Extract the [X, Y] coordinate from the center of the cell holding the provided text.  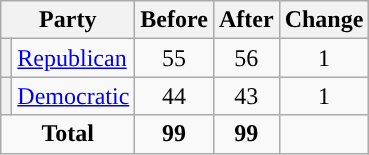
55 [174, 58]
After [246, 20]
Total [68, 134]
56 [246, 58]
Change [324, 20]
Republican [74, 58]
43 [246, 96]
Democratic [74, 96]
Before [174, 20]
44 [174, 96]
Party [68, 20]
